Provide the (X, Y) coordinate of the cell's center where the given text is located.  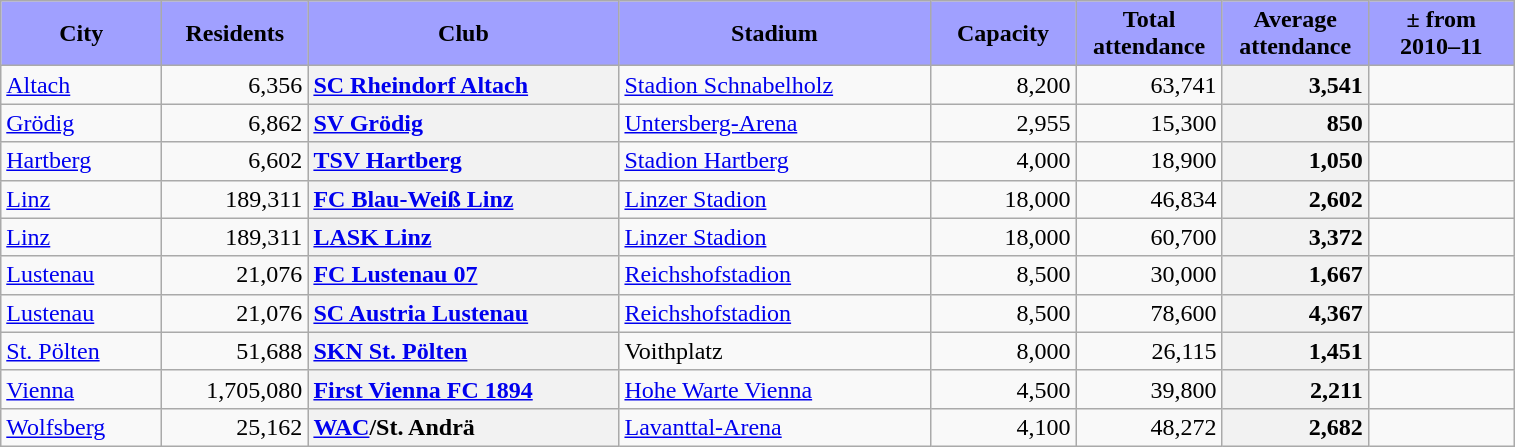
1,705,080 (235, 389)
4,367 (1295, 313)
1,451 (1295, 351)
8,000 (1003, 351)
Hartberg (82, 161)
WAC/St. Andrä (464, 427)
First Vienna FC 1894 (464, 389)
City (82, 34)
Total attendance (1149, 34)
Hohe Warte Vienna (774, 389)
48,272 (1149, 427)
1,667 (1295, 275)
51,688 (235, 351)
39,800 (1149, 389)
Lavanttal-Arena (774, 427)
15,300 (1149, 123)
SKN St. Pölten (464, 351)
Stadion Schnabelholz (774, 85)
3,372 (1295, 237)
4,500 (1003, 389)
Residents (235, 34)
Club (464, 34)
SV Grödig (464, 123)
Capacity (1003, 34)
46,834 (1149, 199)
850 (1295, 123)
Voithplatz (774, 351)
4,000 (1003, 161)
LASK Linz (464, 237)
SC Rheindorf Altach (464, 85)
SC Austria Lustenau (464, 313)
60,700 (1149, 237)
6,356 (235, 85)
6,862 (235, 123)
St. Pölten (82, 351)
FC Blau-Weiß Linz (464, 199)
1,050 (1295, 161)
Grödig (82, 123)
2,682 (1295, 427)
2,955 (1003, 123)
Untersberg-Arena (774, 123)
26,115 (1149, 351)
63,741 (1149, 85)
18,900 (1149, 161)
TSV Hartberg (464, 161)
Average attendance (1295, 34)
78,600 (1149, 313)
3,541 (1295, 85)
30,000 (1149, 275)
Vienna (82, 389)
Stadion Hartberg (774, 161)
8,200 (1003, 85)
25,162 (235, 427)
2,602 (1295, 199)
2,211 (1295, 389)
Altach (82, 85)
4,100 (1003, 427)
Stadium (774, 34)
± from 2010–11 (1441, 34)
FC Lustenau 07 (464, 275)
6,602 (235, 161)
Wolfsberg (82, 427)
